Extract the [x, y] coordinate from the center of the cell holding the provided text.  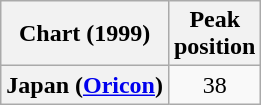
Japan (Oricon) [85, 85]
Chart (1999) [85, 34]
38 [214, 85]
Peakposition [214, 34]
